Find where the given text appears and provide that cell's center as (x, y) coordinate. 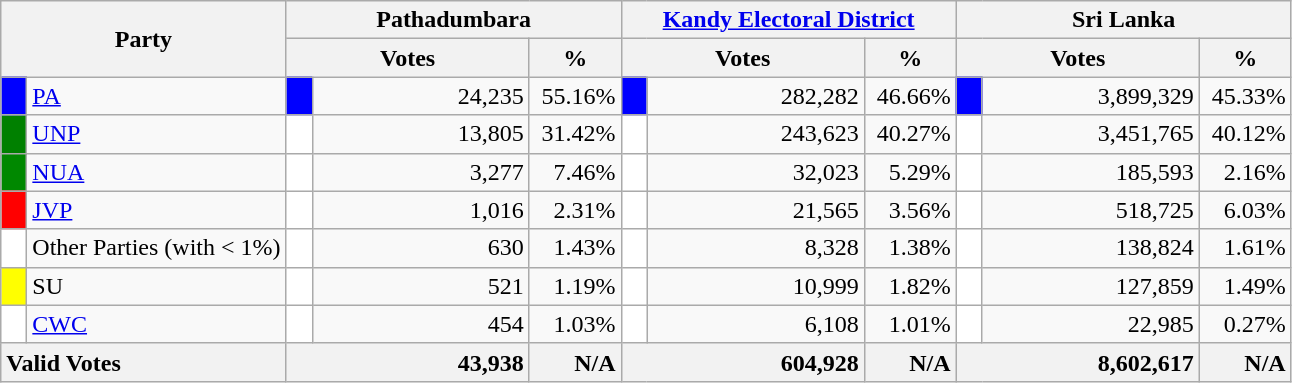
3,451,765 (1090, 134)
1.61% (1245, 248)
5.29% (910, 172)
0.27% (1245, 324)
40.27% (910, 134)
1.49% (1245, 286)
2.31% (575, 210)
PA (156, 96)
10,999 (756, 286)
604,928 (742, 362)
1.82% (910, 286)
Pathadumbara (454, 20)
31.42% (575, 134)
243,623 (756, 134)
127,859 (1090, 286)
185,593 (1090, 172)
Sri Lanka (1124, 20)
Valid Votes (144, 362)
454 (420, 324)
1,016 (420, 210)
21,565 (756, 210)
7.46% (575, 172)
CWC (156, 324)
3.56% (910, 210)
40.12% (1245, 134)
8,328 (756, 248)
518,725 (1090, 210)
43,938 (408, 362)
8,602,617 (1078, 362)
24,235 (420, 96)
NUA (156, 172)
1.03% (575, 324)
SU (156, 286)
282,282 (756, 96)
Kandy Electoral District (788, 20)
45.33% (1245, 96)
1.19% (575, 286)
32,023 (756, 172)
3,277 (420, 172)
13,805 (420, 134)
UNP (156, 134)
1.38% (910, 248)
55.16% (575, 96)
138,824 (1090, 248)
6.03% (1245, 210)
Other Parties (with < 1%) (156, 248)
1.43% (575, 248)
6,108 (756, 324)
2.16% (1245, 172)
Party (144, 39)
3,899,329 (1090, 96)
1.01% (910, 324)
JVP (156, 210)
46.66% (910, 96)
521 (420, 286)
630 (420, 248)
22,985 (1090, 324)
